Search for the cell housing the specified text and yield its [x, y] center coordinate. 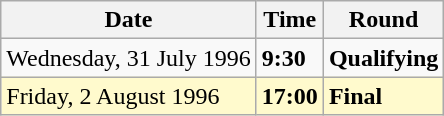
Wednesday, 31 July 1996 [129, 58]
17:00 [290, 96]
Round [383, 20]
Friday, 2 August 1996 [129, 96]
Date [129, 20]
Final [383, 96]
Qualifying [383, 58]
9:30 [290, 58]
Time [290, 20]
